From the cell containing the given text, extract its center point as [X, Y] coordinate. 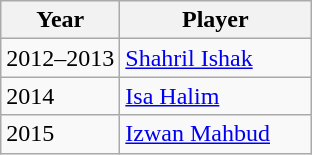
Shahril Ishak [216, 58]
Year [60, 20]
Izwan Mahbud [216, 134]
2012–2013 [60, 58]
Player [216, 20]
2014 [60, 96]
2015 [60, 134]
Isa Halim [216, 96]
